Find where the given text appears and provide that cell's center as [X, Y] coordinate. 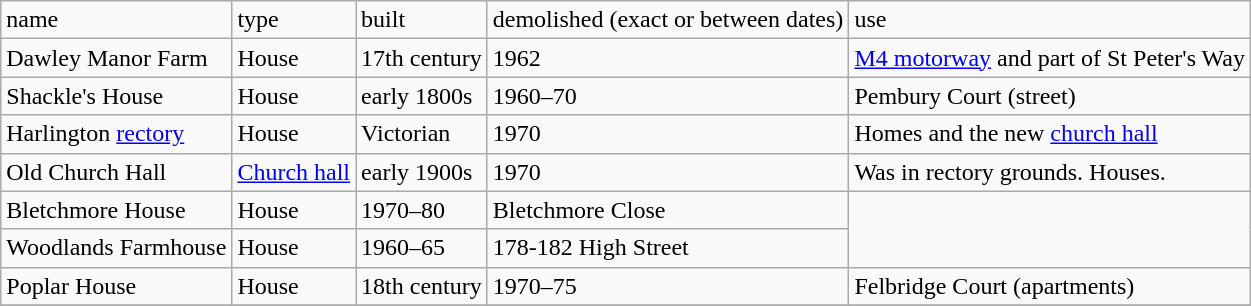
type [294, 20]
18th century [422, 286]
Shackle's House [116, 96]
1970–75 [668, 286]
Church hall [294, 172]
1960–65 [422, 248]
17th century [422, 58]
Felbridge Court (apartments) [1050, 286]
demolished (exact or between dates) [668, 20]
early 1900s [422, 172]
Was in rectory grounds. Houses. [1050, 172]
Pembury Court (street) [1050, 96]
Old Church Hall [116, 172]
1970–80 [422, 210]
Bletchmore House [116, 210]
early 1800s [422, 96]
Woodlands Farmhouse [116, 248]
Bletchmore Close [668, 210]
use [1050, 20]
1962 [668, 58]
built [422, 20]
M4 motorway and part of St Peter's Way [1050, 58]
Victorian [422, 134]
Dawley Manor Farm [116, 58]
1960–70 [668, 96]
Poplar House [116, 286]
name [116, 20]
Homes and the new church hall [1050, 134]
Harlington rectory [116, 134]
178-182 High Street [668, 248]
